Find where the given text appears and provide that cell's center as [X, Y] coordinate. 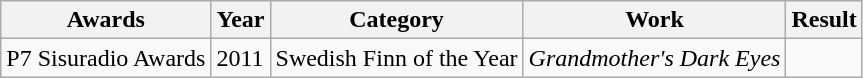
Awards [106, 20]
Result [824, 20]
Swedish Finn of the Year [396, 58]
Year [240, 20]
Work [654, 20]
Grandmother's Dark Eyes [654, 58]
Category [396, 20]
P7 Sisuradio Awards [106, 58]
2011 [240, 58]
